Locate the cell with the specified text and output its (X, Y) center coordinate. 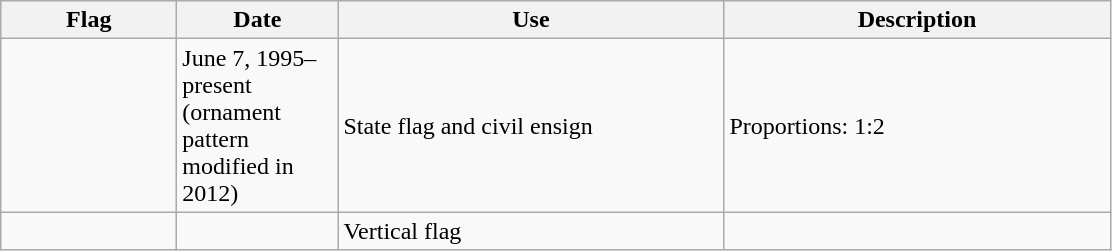
Vertical flag (531, 231)
Date (258, 20)
June 7, 1995–present (ornament pattern modified in 2012) (258, 126)
Description (917, 20)
Flag (89, 20)
Proportions: 1:2 (917, 126)
Use (531, 20)
State flag and civil ensign (531, 126)
